Return the [x, y] coordinate for the center point of the cell that contains the specified text.  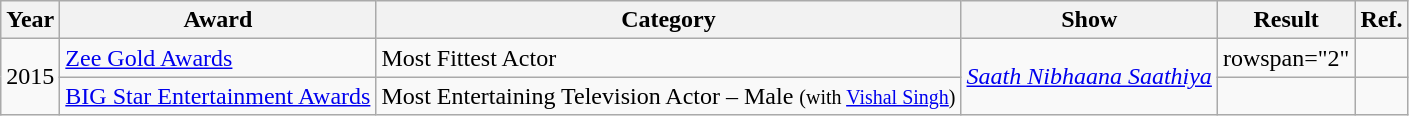
2015 [30, 77]
Most Fittest Actor [668, 58]
Year [30, 20]
Category [668, 20]
Saath Nibhaana Saathiya [1089, 77]
Ref. [1382, 20]
Most Entertaining Television Actor – Male (with Vishal Singh) [668, 96]
rowspan="2" [1286, 58]
BIG Star Entertainment Awards [218, 96]
Show [1089, 20]
Result [1286, 20]
Zee Gold Awards [218, 58]
Award [218, 20]
